Pinpoint the cell where the given text exists, returning its [X, Y] midpoint coordinate. 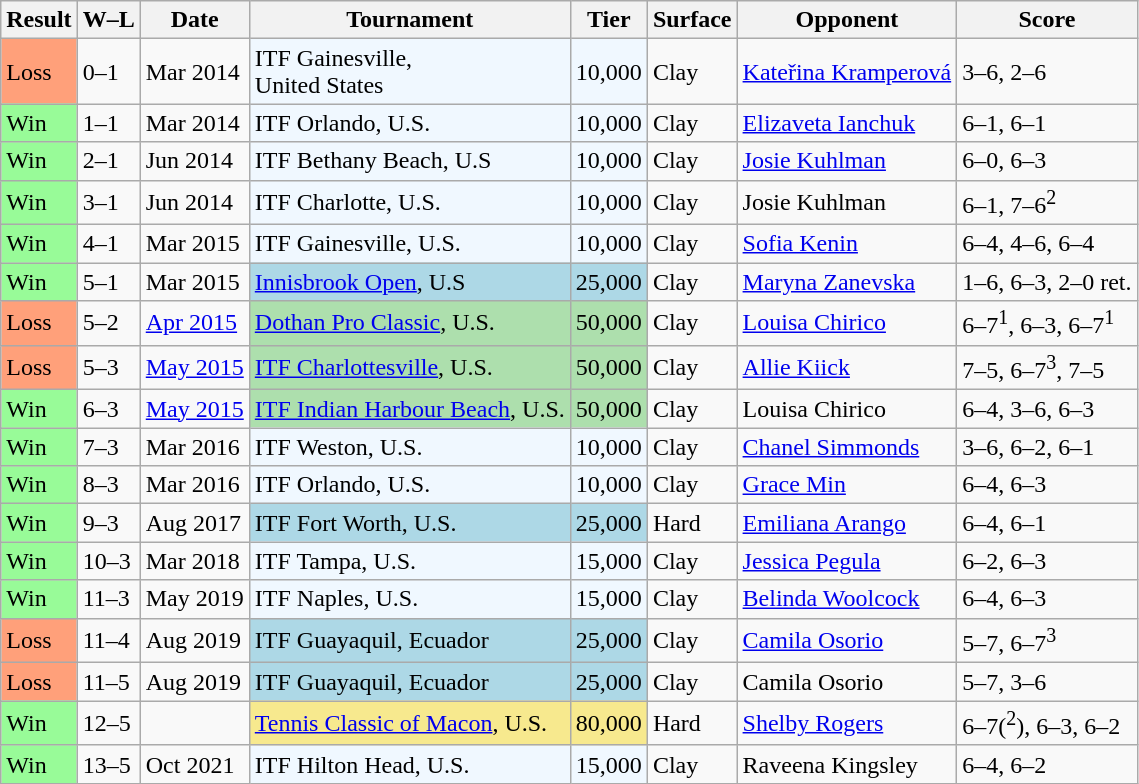
Apr 2015 [194, 324]
4–1 [108, 244]
0–1 [108, 72]
Emiliana Arango [847, 523]
May 2019 [194, 599]
Tier [608, 20]
Oct 2021 [194, 764]
Grace Min [847, 485]
Opponent [847, 20]
Aug 2017 [194, 523]
Tennis Classic of Macon, U.S. [410, 724]
5–3 [108, 368]
6–1, 7–62 [1047, 202]
Result [39, 20]
6–1, 6–1 [1047, 123]
ITF Charlotte, U.S. [410, 202]
10–3 [108, 561]
6–71, 6–3, 6–71 [1047, 324]
Score [1047, 20]
Tournament [410, 20]
6–4, 6–1 [1047, 523]
1–6, 6–3, 2–0 ret. [1047, 282]
Allie Kiick [847, 368]
6–4, 3–6, 6–3 [1047, 409]
ITF Tampa, U.S. [410, 561]
Chanel Simmonds [847, 447]
6–0, 6–3 [1047, 161]
Surface [692, 20]
Elizaveta Ianchuk [847, 123]
ITF Indian Harbour Beach, U.S. [410, 409]
11–5 [108, 682]
5–7, 6–73 [1047, 640]
Maryna Zanevska [847, 282]
ITF Naples, U.S. [410, 599]
6–4, 6–2 [1047, 764]
11–3 [108, 599]
ITF Weston, U.S. [410, 447]
ITF Gainesville, U.S. [410, 244]
Date [194, 20]
3–6, 2–6 [1047, 72]
Sofia Kenin [847, 244]
12–5 [108, 724]
ITF Bethany Beach, U.S [410, 161]
Dothan Pro Classic, U.S. [410, 324]
7–3 [108, 447]
6–4, 4–6, 6–4 [1047, 244]
6–3 [108, 409]
13–5 [108, 764]
3–6, 6–2, 6–1 [1047, 447]
5–2 [108, 324]
5–1 [108, 282]
9–3 [108, 523]
ITF Charlottesville, U.S. [410, 368]
Jessica Pegula [847, 561]
3–1 [108, 202]
2–1 [108, 161]
Mar 2018 [194, 561]
6–2, 6–3 [1047, 561]
Belinda Woolcock [847, 599]
Raveena Kingsley [847, 764]
5–7, 3–6 [1047, 682]
ITF Hilton Head, U.S. [410, 764]
7–5, 6–73, 7–5 [1047, 368]
ITF Gainesville, United States [410, 72]
Innisbrook Open, U.S [410, 282]
Kateřina Kramperová [847, 72]
1–1 [108, 123]
11–4 [108, 640]
6–7(2), 6–3, 6–2 [1047, 724]
Shelby Rogers [847, 724]
8–3 [108, 485]
80,000 [608, 724]
W–L [108, 20]
ITF Fort Worth, U.S. [410, 523]
